Determine the (X, Y) coordinate at the center of the cell enclosing the given text.  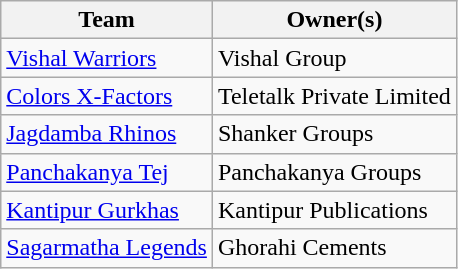
Vishal Group (334, 58)
Vishal Warriors (107, 58)
Owner(s) (334, 20)
Panchakanya Tej (107, 172)
Sagarmatha Legends (107, 248)
Panchakanya Groups (334, 172)
Jagdamba Rhinos (107, 134)
Colors X-Factors (107, 96)
Teletalk Private Limited (334, 96)
Kantipur Publications (334, 210)
Team (107, 20)
Ghorahi Cements (334, 248)
Kantipur Gurkhas (107, 210)
Shanker Groups (334, 134)
